Identify which cell holds the provided text, then report its (X, Y) central coordinate. 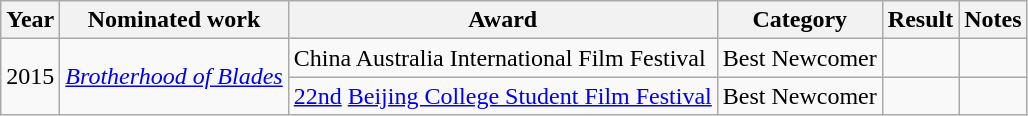
Notes (993, 20)
22nd Beijing College Student Film Festival (502, 96)
Nominated work (174, 20)
China Australia International Film Festival (502, 58)
Year (30, 20)
Award (502, 20)
Result (920, 20)
Brotherhood of Blades (174, 77)
2015 (30, 77)
Category (800, 20)
